Extract the [X, Y] coordinate from the center of the cell holding the provided text.  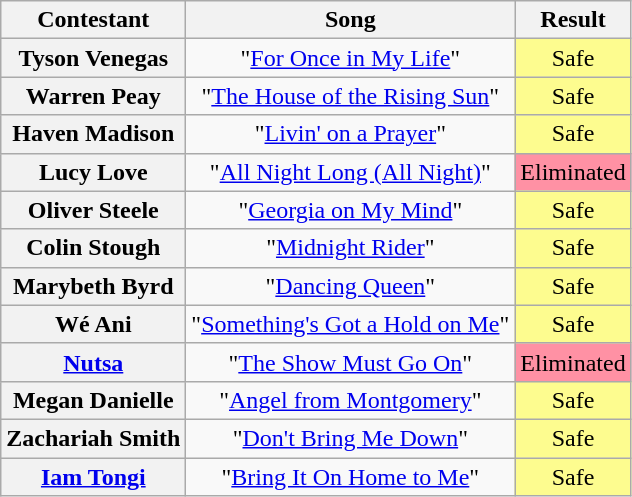
"All Night Long (All Night)" [350, 172]
"The House of the Rising Sun" [350, 96]
Zachariah Smith [94, 438]
Lucy Love [94, 172]
Song [350, 20]
"Something's Got a Hold on Me" [350, 324]
Oliver Steele [94, 210]
"Dancing Queen" [350, 286]
Iam Tongi [94, 477]
Marybeth Byrd [94, 286]
"Midnight Rider" [350, 248]
Wé Ani [94, 324]
Warren Peay [94, 96]
"Don't Bring Me Down" [350, 438]
Nutsa [94, 362]
"Angel from Montgomery" [350, 400]
"For Once in My Life" [350, 58]
Megan Danielle [94, 400]
"Georgia on My Mind" [350, 210]
Haven Madison [94, 134]
"The Show Must Go On" [350, 362]
Result [573, 20]
"Livin' on a Prayer" [350, 134]
Tyson Venegas [94, 58]
Colin Stough [94, 248]
"Bring It On Home to Me" [350, 477]
Contestant [94, 20]
